Scan for the cell matching the given text and deliver its [X, Y] coordinate at center. 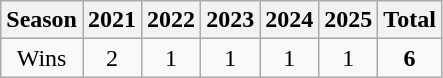
Wins [42, 58]
2024 [290, 20]
Season [42, 20]
6 [410, 58]
2025 [348, 20]
2023 [230, 20]
2 [112, 58]
2021 [112, 20]
Total [410, 20]
2022 [172, 20]
